Identify which cell holds the provided text, then report its [X, Y] central coordinate. 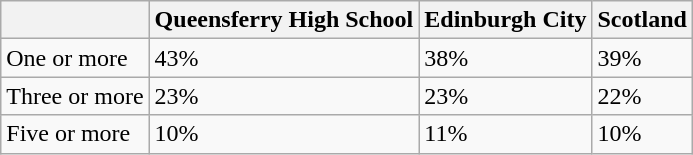
22% [642, 96]
Five or more [75, 134]
Three or more [75, 96]
11% [506, 134]
Queensferry High School [284, 20]
One or more [75, 58]
Scotland [642, 20]
43% [284, 58]
Edinburgh City [506, 20]
39% [642, 58]
38% [506, 58]
